Detect which cell encompasses the target text, then output its (x, y) center coordinate. 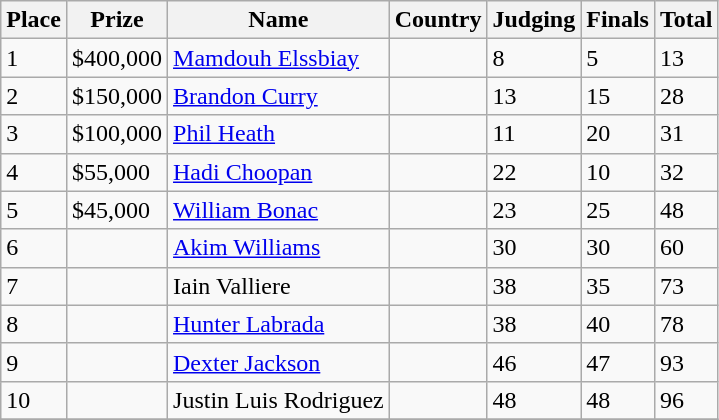
7 (34, 286)
15 (618, 96)
$150,000 (116, 96)
Justin Luis Rodriguez (279, 400)
73 (686, 286)
Dexter Jackson (279, 362)
Iain Valliere (279, 286)
32 (686, 172)
Hadi Choopan (279, 172)
Mamdouh Elssbiay (279, 58)
Hunter Labrada (279, 324)
40 (618, 324)
Country (438, 20)
Finals (618, 20)
$100,000 (116, 134)
23 (534, 210)
Name (279, 20)
4 (34, 172)
1 (34, 58)
22 (534, 172)
Akim Williams (279, 248)
31 (686, 134)
96 (686, 400)
60 (686, 248)
78 (686, 324)
11 (534, 134)
$400,000 (116, 58)
Place (34, 20)
47 (618, 362)
20 (618, 134)
46 (534, 362)
$45,000 (116, 210)
9 (34, 362)
6 (34, 248)
2 (34, 96)
25 (618, 210)
3 (34, 134)
Brandon Curry (279, 96)
28 (686, 96)
93 (686, 362)
Prize (116, 20)
Phil Heath (279, 134)
35 (618, 286)
$55,000 (116, 172)
William Bonac (279, 210)
Judging (534, 20)
Total (686, 20)
